Pinpoint the cell where the given text exists, returning its (X, Y) midpoint coordinate. 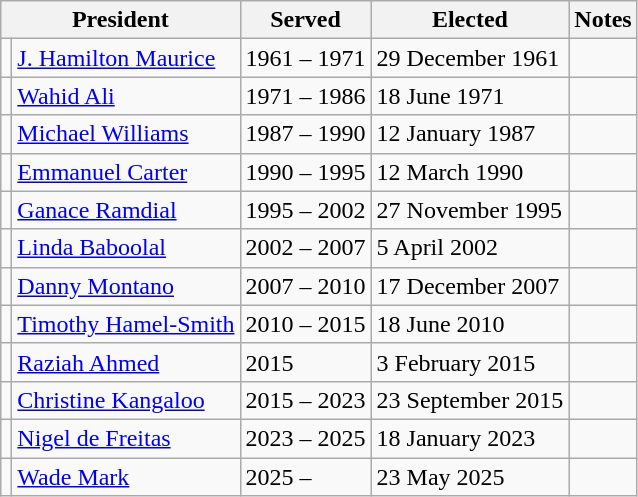
2007 – 2010 (306, 286)
18 June 1971 (470, 96)
Danny Montano (126, 286)
1987 – 1990 (306, 134)
Served (306, 20)
Notes (603, 20)
18 June 2010 (470, 324)
1990 – 1995 (306, 172)
12 March 1990 (470, 172)
Christine Kangaloo (126, 400)
2023 – 2025 (306, 438)
J. Hamilton Maurice (126, 58)
3 February 2015 (470, 362)
Linda Baboolal (126, 248)
Wahid Ali (126, 96)
17 December 2007 (470, 286)
23 May 2025 (470, 477)
Raziah Ahmed (126, 362)
Michael Williams (126, 134)
Emmanuel Carter (126, 172)
27 November 1995 (470, 210)
Ganace Ramdial (126, 210)
1961 – 1971 (306, 58)
2015 (306, 362)
President (120, 20)
Nigel de Freitas (126, 438)
18 January 2023 (470, 438)
1995 – 2002 (306, 210)
23 September 2015 (470, 400)
Elected (470, 20)
Timothy Hamel-Smith (126, 324)
5 April 2002 (470, 248)
29 December 1961 (470, 58)
2025 – (306, 477)
1971 – 1986 (306, 96)
12 January 1987 (470, 134)
2015 – 2023 (306, 400)
2010 – 2015 (306, 324)
2002 – 2007 (306, 248)
Wade Mark (126, 477)
